Pinpoint the cell where the given text exists, returning its (X, Y) midpoint coordinate. 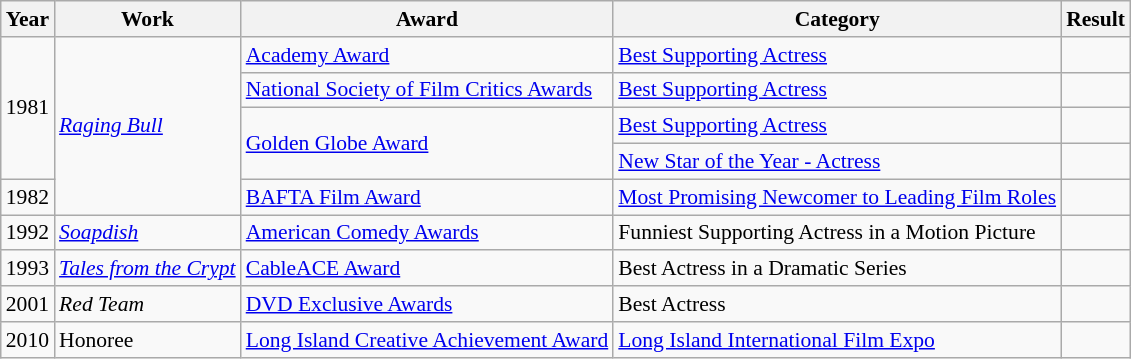
1993 (28, 269)
Tales from the Crypt (148, 269)
CableACE Award (428, 269)
Best Actress (837, 304)
Raging Bull (148, 126)
Honoree (148, 340)
2001 (28, 304)
National Society of Film Critics Awards (428, 90)
Long Island International Film Expo (837, 340)
1992 (28, 233)
2010 (28, 340)
Long Island Creative Achievement Award (428, 340)
1982 (28, 197)
Result (1096, 19)
Soapdish (148, 233)
Golden Globe Award (428, 144)
BAFTA Film Award (428, 197)
Best Actress in a Dramatic Series (837, 269)
New Star of the Year - Actress (837, 162)
1981 (28, 108)
Year (28, 19)
Funniest Supporting Actress in a Motion Picture (837, 233)
Most Promising Newcomer to Leading Film Roles (837, 197)
Award (428, 19)
Category (837, 19)
Red Team (148, 304)
DVD Exclusive Awards (428, 304)
Work (148, 19)
American Comedy Awards (428, 233)
Academy Award (428, 55)
